Detect which cell encompasses the target text, then output its (x, y) center coordinate. 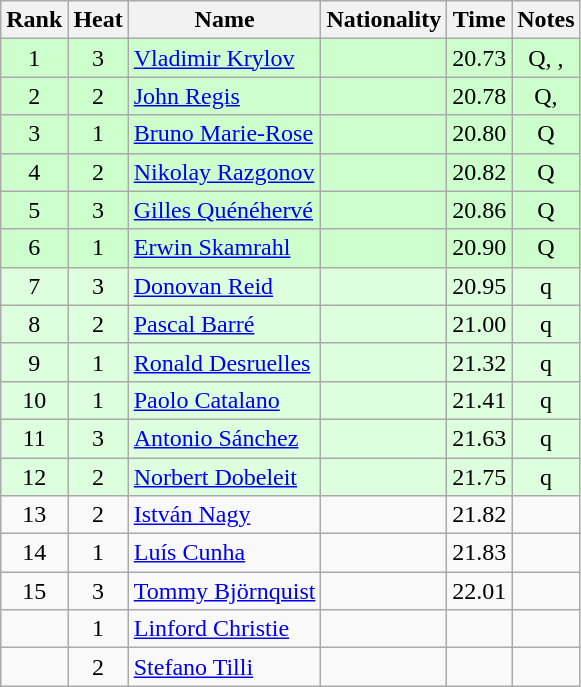
Q, , (546, 58)
6 (34, 248)
21.82 (480, 515)
Nikolay Razgonov (224, 172)
Notes (546, 20)
Stefano Tilli (224, 667)
8 (34, 324)
Time (480, 20)
11 (34, 438)
21.75 (480, 477)
10 (34, 400)
Donovan Reid (224, 286)
21.00 (480, 324)
Antonio Sánchez (224, 438)
20.78 (480, 96)
Ronald Desruelles (224, 362)
21.41 (480, 400)
20.73 (480, 58)
Norbert Dobeleit (224, 477)
Paolo Catalano (224, 400)
Erwin Skamrahl (224, 248)
14 (34, 553)
22.01 (480, 591)
Gilles Quénéhervé (224, 210)
12 (34, 477)
Nationality (384, 20)
21.63 (480, 438)
20.86 (480, 210)
Vladimir Krylov (224, 58)
Bruno Marie-Rose (224, 134)
7 (34, 286)
20.95 (480, 286)
9 (34, 362)
21.32 (480, 362)
John Regis (224, 96)
13 (34, 515)
Rank (34, 20)
Tommy Björnquist (224, 591)
Name (224, 20)
István Nagy (224, 515)
Linford Christie (224, 629)
20.90 (480, 248)
Q, (546, 96)
Luís Cunha (224, 553)
20.82 (480, 172)
21.83 (480, 553)
20.80 (480, 134)
15 (34, 591)
Heat (98, 20)
4 (34, 172)
5 (34, 210)
Pascal Barré (224, 324)
